Search for the cell housing the specified text and yield its [X, Y] center coordinate. 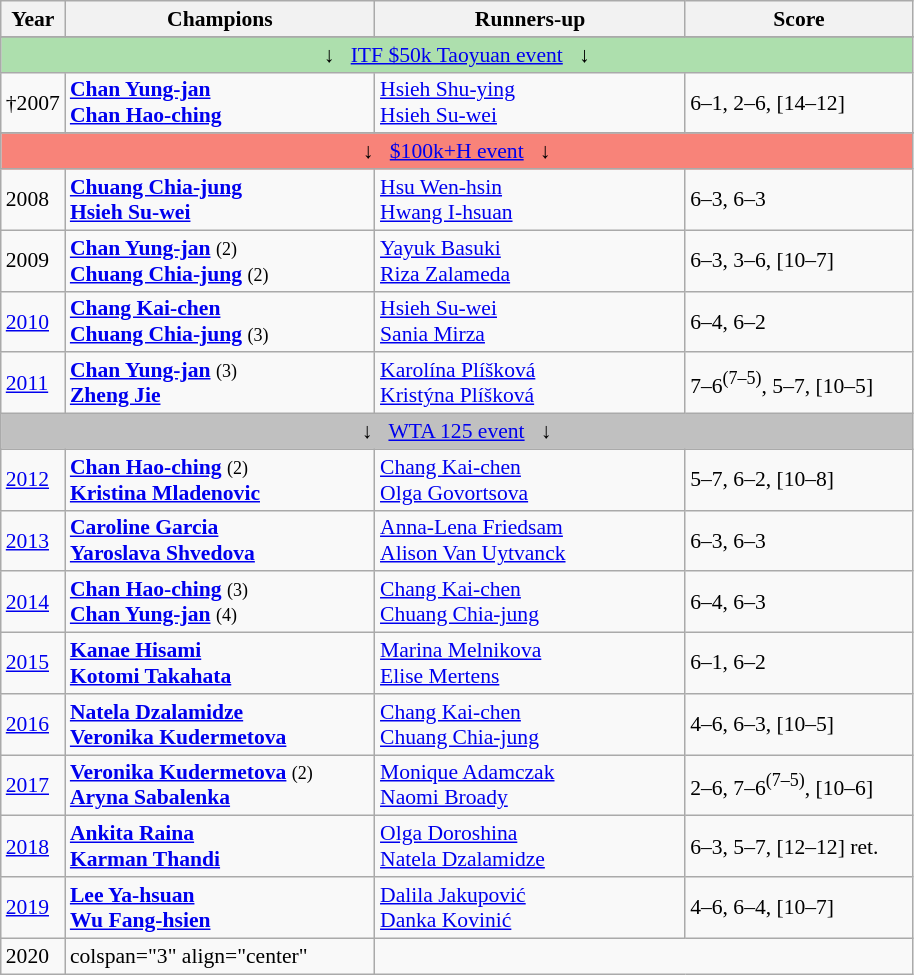
2016 [33, 724]
Year [33, 19]
Champions [220, 19]
Anna-Lena Friedsam Alison Van Uytvanck [530, 540]
4–6, 6–4, [10–7] [799, 908]
Chan Yung-jan (2) Chuang Chia-jung (2) [220, 260]
Chan Yung-jan (3) Zheng Jie [220, 384]
2015 [33, 664]
colspan="3" align="center" [220, 956]
Hsieh Shu-ying Hsieh Su-wei [530, 102]
Karolína Plíšková Kristýna Plíšková [530, 384]
2012 [33, 480]
Caroline Garcia Yaroslava Shvedova [220, 540]
Lee Ya-hsuan Wu Fang-hsien [220, 908]
2–6, 7–6(7–5), [10–6] [799, 786]
Marina Melnikova Elise Mertens [530, 664]
2010 [33, 322]
Kanae Hisami Kotomi Takahata [220, 664]
2020 [33, 956]
2018 [33, 846]
2014 [33, 602]
Chan Hao-ching (3) Chan Yung-jan (4) [220, 602]
†2007 [33, 102]
6–1, 2–6, [14–12] [799, 102]
4–6, 6–3, [10–5] [799, 724]
Chuang Chia-jung Hsieh Su-wei [220, 200]
↓ ITF $50k Taoyuan event ↓ [457, 55]
Natela Dzalamidze Veronika Kudermetova [220, 724]
Olga Doroshina Natela Dzalamidze [530, 846]
Ankita Raina Karman Thandi [220, 846]
6–4, 6–2 [799, 322]
Runners-up [530, 19]
2011 [33, 384]
Chang Kai-chen Chuang Chia-jung (3) [220, 322]
6–3, 5–7, [12–12] ret. [799, 846]
2009 [33, 260]
Veronika Kudermetova (2) Aryna Sabalenka [220, 786]
↓ $100k+H event ↓ [457, 152]
Yayuk Basuki Riza Zalameda [530, 260]
Dalila Jakupović Danka Kovinić [530, 908]
6–1, 6–2 [799, 664]
Monique Adamczak Naomi Broady [530, 786]
Chan Hao-ching (2) Kristina Mladenovic [220, 480]
7–6(7–5), 5–7, [10–5] [799, 384]
2017 [33, 786]
5–7, 6–2, [10–8] [799, 480]
Chan Yung-jan Chan Hao-ching [220, 102]
6–4, 6–3 [799, 602]
Score [799, 19]
6–3, 3–6, [10–7] [799, 260]
Chang Kai-chen Olga Govortsova [530, 480]
2008 [33, 200]
Hsieh Su-wei Sania Mirza [530, 322]
↓ WTA 125 event ↓ [457, 432]
2019 [33, 908]
Hsu Wen-hsin Hwang I-hsuan [530, 200]
2013 [33, 540]
